From the cell containing the given text, extract its center point as [X, Y] coordinate. 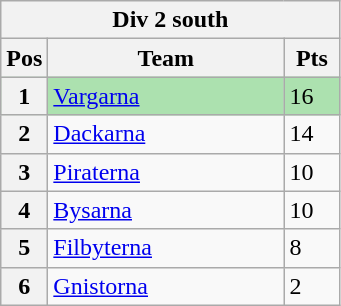
8 [312, 248]
Piraterna [166, 172]
1 [24, 96]
Gnistorna [166, 286]
14 [312, 134]
3 [24, 172]
16 [312, 96]
Pts [312, 58]
4 [24, 210]
Team [166, 58]
5 [24, 248]
Bysarna [166, 210]
6 [24, 286]
Pos [24, 58]
Filbyterna [166, 248]
Dackarna [166, 134]
Div 2 south [170, 20]
Vargarna [166, 96]
